Detect which cell encompasses the target text, then output its (X, Y) center coordinate. 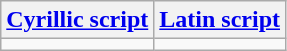
Latin script (220, 20)
Cyrillic script (78, 20)
